From the cell containing the given text, extract its center point as (x, y) coordinate. 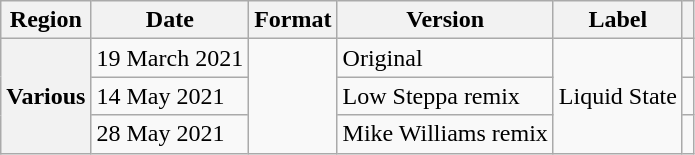
Date (170, 20)
14 May 2021 (170, 96)
Liquid State (618, 96)
Version (445, 20)
Original (445, 58)
Region (46, 20)
Low Steppa remix (445, 96)
Mike Williams remix (445, 134)
28 May 2021 (170, 134)
Format (293, 20)
19 March 2021 (170, 58)
Various (46, 96)
Label (618, 20)
